Identify which cell holds the provided text, then report its (x, y) central coordinate. 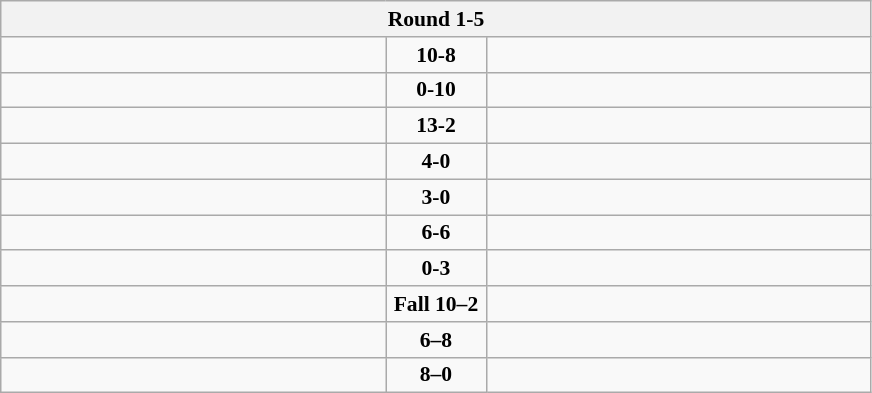
4-0 (436, 162)
10-8 (436, 55)
3-0 (436, 197)
Fall 10–2 (436, 304)
6-6 (436, 233)
6–8 (436, 340)
13-2 (436, 126)
8–0 (436, 375)
0-10 (436, 90)
Round 1-5 (436, 19)
0-3 (436, 269)
